Return the (x, y) coordinate for the center point of the cell that contains the specified text.  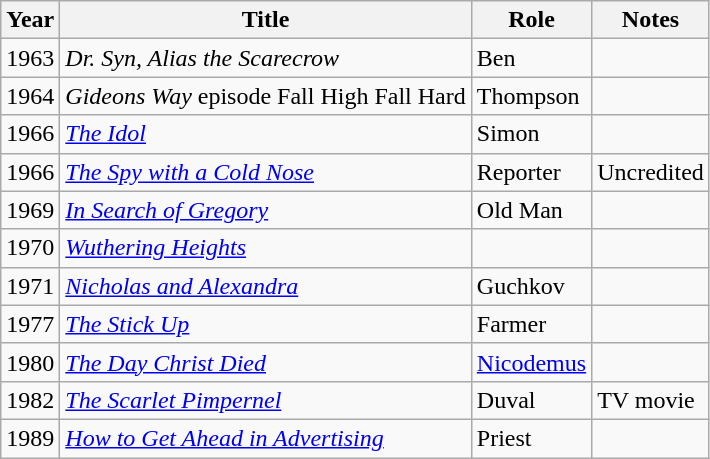
Wuthering Heights (266, 248)
In Search of Gregory (266, 210)
TV movie (651, 400)
Nicodemus (531, 362)
1977 (30, 324)
Year (30, 20)
Ben (531, 58)
The Day Christ Died (266, 362)
Gideons Way episode Fall High Fall Hard (266, 96)
Title (266, 20)
Role (531, 20)
1970 (30, 248)
How to Get Ahead in Advertising (266, 438)
1971 (30, 286)
1982 (30, 400)
The Scarlet Pimpernel (266, 400)
1964 (30, 96)
Dr. Syn, Alias the Scarecrow (266, 58)
The Idol (266, 134)
1969 (30, 210)
Notes (651, 20)
Nicholas and Alexandra (266, 286)
1980 (30, 362)
Old Man (531, 210)
1989 (30, 438)
1963 (30, 58)
The Spy with a Cold Nose (266, 172)
Guchkov (531, 286)
Duval (531, 400)
Uncredited (651, 172)
Simon (531, 134)
Reporter (531, 172)
Thompson (531, 96)
Farmer (531, 324)
Priest (531, 438)
The Stick Up (266, 324)
